Find where the given text appears and provide that cell's center as (x, y) coordinate. 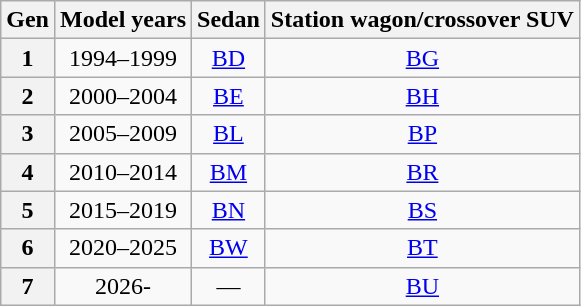
2000–2004 (122, 96)
Gen (28, 20)
BW (229, 248)
2005–2009 (122, 134)
BR (422, 172)
Station wagon/crossover SUV (422, 20)
BP (422, 134)
4 (28, 172)
BT (422, 248)
5 (28, 210)
BD (229, 58)
Sedan (229, 20)
BS (422, 210)
2015–2019 (122, 210)
2010–2014 (122, 172)
6 (28, 248)
BM (229, 172)
1994–1999 (122, 58)
2020–2025 (122, 248)
7 (28, 286)
— (229, 286)
BG (422, 58)
BU (422, 286)
3 (28, 134)
2 (28, 96)
1 (28, 58)
Model years (122, 20)
BN (229, 210)
BL (229, 134)
BH (422, 96)
BE (229, 96)
2026- (122, 286)
